Detect which cell encompasses the target text, then output its (X, Y) center coordinate. 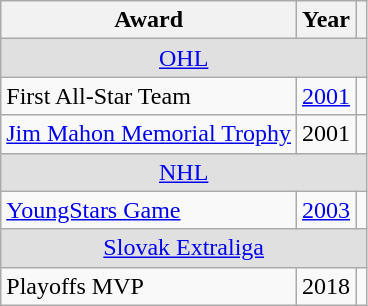
First All-Star Team (149, 96)
Slovak Extraliga (184, 248)
Jim Mahon Memorial Trophy (149, 134)
2018 (326, 286)
YoungStars Game (149, 210)
Year (326, 20)
2003 (326, 210)
NHL (184, 172)
OHL (184, 58)
Award (149, 20)
Playoffs MVP (149, 286)
